Search for the cell housing the specified text and yield its (x, y) center coordinate. 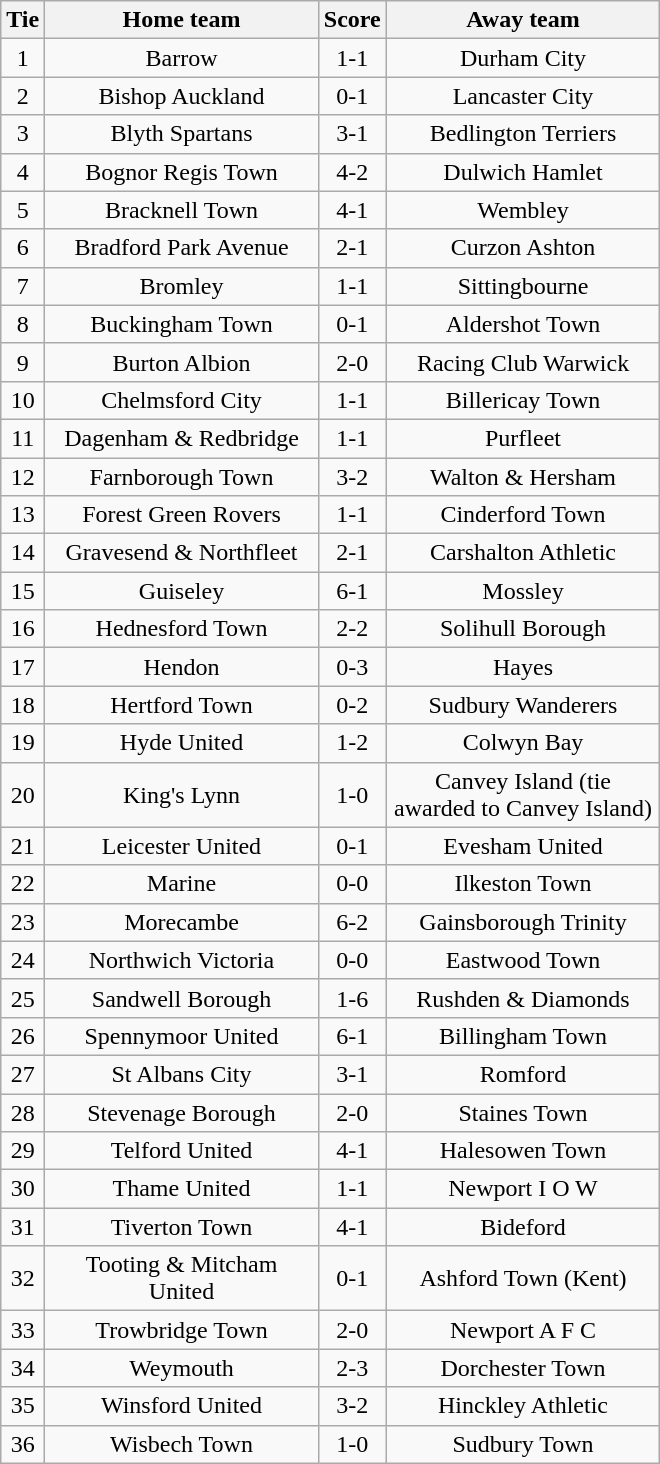
20 (23, 794)
Colwyn Bay (523, 743)
Mossley (523, 591)
31 (23, 1227)
Romford (523, 1074)
2 (23, 96)
Barrow (182, 58)
Bideford (523, 1227)
16 (23, 629)
1-6 (352, 998)
Sittingbourne (523, 286)
Rushden & Diamonds (523, 998)
Hyde United (182, 743)
19 (23, 743)
9 (23, 362)
34 (23, 1368)
Evesham United (523, 846)
Hendon (182, 667)
Home team (182, 20)
Winsford United (182, 1406)
21 (23, 846)
22 (23, 884)
Ilkeston Town (523, 884)
3 (23, 134)
Sudbury Town (523, 1444)
Score (352, 20)
14 (23, 553)
12 (23, 477)
Buckingham Town (182, 324)
36 (23, 1444)
Thame United (182, 1189)
Dagenham & Redbridge (182, 438)
Tiverton Town (182, 1227)
0-2 (352, 705)
King's Lynn (182, 794)
Hednesford Town (182, 629)
Newport A F C (523, 1330)
26 (23, 1036)
Racing Club Warwick (523, 362)
1-2 (352, 743)
Blyth Spartans (182, 134)
Morecambe (182, 922)
St Albans City (182, 1074)
Bromley (182, 286)
13 (23, 515)
Lancaster City (523, 96)
Bracknell Town (182, 210)
Bishop Auckland (182, 96)
Dulwich Hamlet (523, 172)
Burton Albion (182, 362)
Purfleet (523, 438)
Durham City (523, 58)
Solihull Borough (523, 629)
Leicester United (182, 846)
Sudbury Wanderers (523, 705)
Away team (523, 20)
4 (23, 172)
17 (23, 667)
6-2 (352, 922)
7 (23, 286)
Weymouth (182, 1368)
33 (23, 1330)
0-3 (352, 667)
30 (23, 1189)
Dorchester Town (523, 1368)
Sandwell Borough (182, 998)
Gravesend & Northfleet (182, 553)
Halesowen Town (523, 1151)
Marine (182, 884)
Wisbech Town (182, 1444)
Guiseley (182, 591)
Hertford Town (182, 705)
27 (23, 1074)
18 (23, 705)
Staines Town (523, 1113)
Canvey Island (tie awarded to Canvey Island) (523, 794)
1 (23, 58)
Bedlington Terriers (523, 134)
Northwich Victoria (182, 960)
Gainsborough Trinity (523, 922)
Curzon Ashton (523, 248)
Farnborough Town (182, 477)
2-2 (352, 629)
Cinderford Town (523, 515)
Bradford Park Avenue (182, 248)
Wembley (523, 210)
24 (23, 960)
Chelmsford City (182, 400)
15 (23, 591)
Eastwood Town (523, 960)
Hayes (523, 667)
Carshalton Athletic (523, 553)
Tie (23, 20)
23 (23, 922)
25 (23, 998)
Ashford Town (Kent) (523, 1278)
8 (23, 324)
Bognor Regis Town (182, 172)
10 (23, 400)
6 (23, 248)
Tooting & Mitcham United (182, 1278)
11 (23, 438)
4-2 (352, 172)
Forest Green Rovers (182, 515)
Spennymoor United (182, 1036)
5 (23, 210)
29 (23, 1151)
Hinckley Athletic (523, 1406)
Aldershot Town (523, 324)
Billericay Town (523, 400)
2-3 (352, 1368)
Trowbridge Town (182, 1330)
Stevenage Borough (182, 1113)
Billingham Town (523, 1036)
Walton & Hersham (523, 477)
28 (23, 1113)
35 (23, 1406)
Telford United (182, 1151)
Newport I O W (523, 1189)
32 (23, 1278)
